For the text-containing cell, return its midpoint in (X, Y) coordinate format. 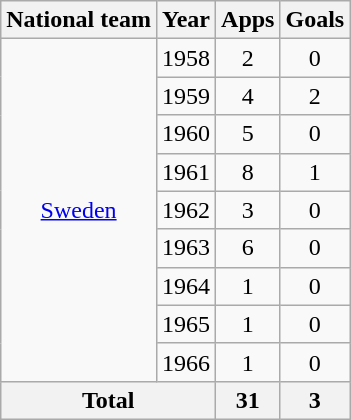
8 (248, 172)
1963 (186, 248)
Total (108, 400)
1960 (186, 134)
1966 (186, 362)
Year (186, 20)
31 (248, 400)
Sweden (79, 210)
1964 (186, 286)
1961 (186, 172)
5 (248, 134)
1962 (186, 210)
Goals (315, 20)
National team (79, 20)
Apps (248, 20)
1959 (186, 96)
6 (248, 248)
1958 (186, 58)
4 (248, 96)
1965 (186, 324)
